Output the (X, Y) coordinate of the center of the cell containing the given text.  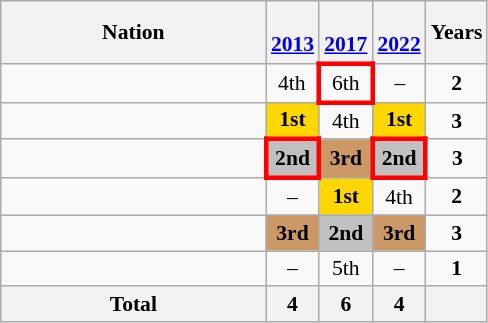
2017 (346, 32)
1 (457, 269)
6 (346, 305)
6th (346, 84)
Total (134, 305)
5th (346, 269)
Nation (134, 32)
2013 (292, 32)
Years (457, 32)
2022 (398, 32)
